Capture the cell that displays the provided text and extract its [x, y] central coordinate. 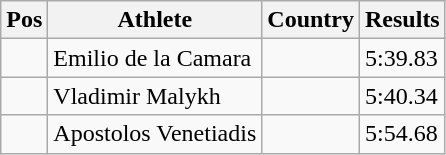
Results [403, 20]
Athlete [155, 20]
Apostolos Venetiadis [155, 134]
Vladimir Malykh [155, 96]
Emilio de la Camara [155, 58]
5:40.34 [403, 96]
Country [311, 20]
Pos [24, 20]
5:39.83 [403, 58]
5:54.68 [403, 134]
